Provide the [x, y] coordinate of the cell's center where the given text is located.  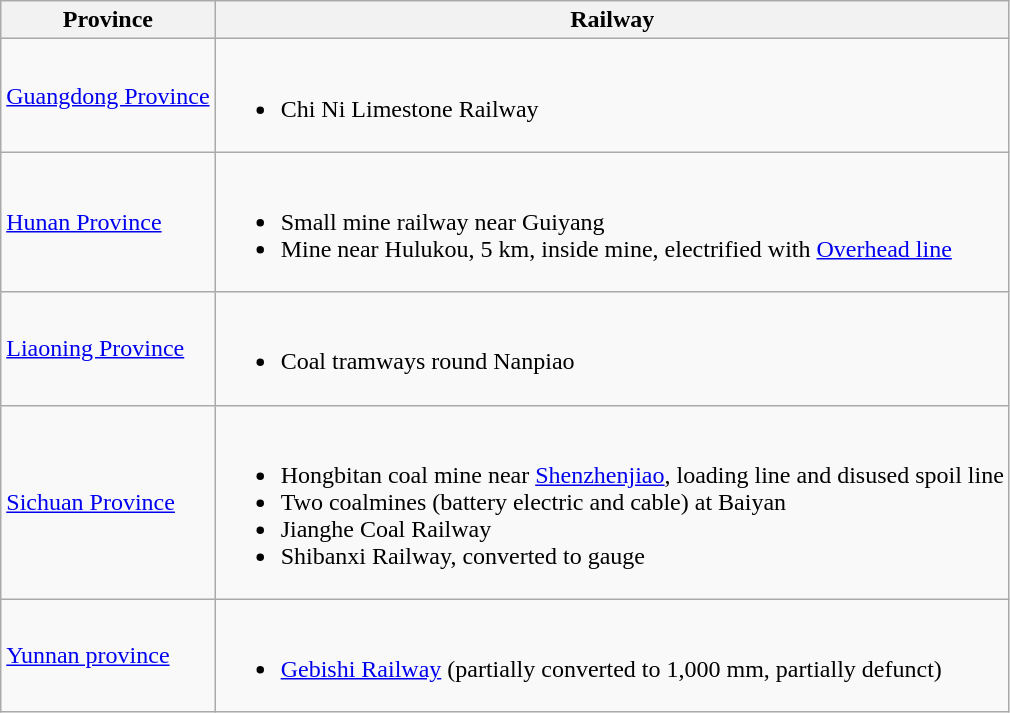
Province [108, 20]
Guangdong Province [108, 96]
Small mine railway near GuiyangMine near Hulukou, 5 km, inside mine, electrified with Overhead line [612, 222]
Liaoning Province [108, 348]
Railway [612, 20]
Coal tramways round Nanpiao [612, 348]
Hunan Province [108, 222]
Sichuan Province [108, 502]
Yunnan province [108, 656]
Chi Ni Limestone Railway [612, 96]
Gebishi Railway (partially converted to 1,000 mm, partially defunct) [612, 656]
